Capture the cell that displays the provided text and extract its (x, y) central coordinate. 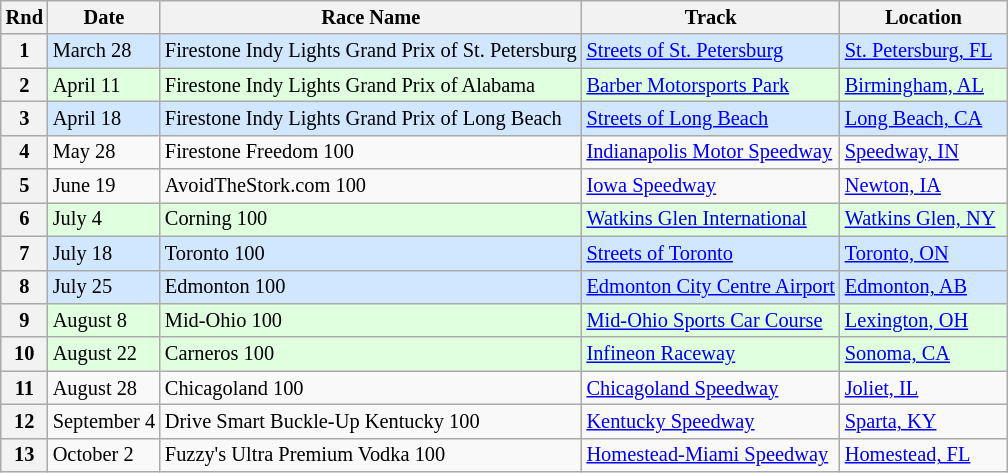
Rnd (24, 17)
Streets of Long Beach (711, 118)
Toronto 100 (371, 253)
Firestone Indy Lights Grand Prix of St. Petersburg (371, 51)
Barber Motorsports Park (711, 85)
August 8 (104, 320)
2 (24, 85)
Race Name (371, 17)
Edmonton City Centre Airport (711, 287)
Kentucky Speedway (711, 421)
Mid-Ohio 100 (371, 320)
Edmonton 100 (371, 287)
11 (24, 388)
1 (24, 51)
12 (24, 421)
AvoidTheStork.com 100 (371, 186)
Streets of St. Petersburg (711, 51)
Watkins Glen International (711, 219)
Firestone Indy Lights Grand Prix of Alabama (371, 85)
Firestone Indy Lights Grand Prix of Long Beach (371, 118)
April 18 (104, 118)
Firestone Freedom 100 (371, 152)
13 (24, 455)
July 4 (104, 219)
Mid-Ohio Sports Car Course (711, 320)
May 28 (104, 152)
9 (24, 320)
Birmingham, AL (924, 85)
Speedway, IN (924, 152)
Location (924, 17)
August 28 (104, 388)
10 (24, 354)
Lexington, OH (924, 320)
Joliet, IL (924, 388)
6 (24, 219)
Homestead, FL (924, 455)
Infineon Raceway (711, 354)
June 19 (104, 186)
Date (104, 17)
Chicagoland Speedway (711, 388)
7 (24, 253)
Indianapolis Motor Speedway (711, 152)
Sonoma, CA (924, 354)
8 (24, 287)
Homestead-Miami Speedway (711, 455)
Track (711, 17)
October 2 (104, 455)
Streets of Toronto (711, 253)
Drive Smart Buckle-Up Kentucky 100 (371, 421)
Iowa Speedway (711, 186)
July 18 (104, 253)
Long Beach, CA (924, 118)
Watkins Glen, NY (924, 219)
April 11 (104, 85)
Carneros 100 (371, 354)
August 22 (104, 354)
Edmonton, AB (924, 287)
Corning 100 (371, 219)
3 (24, 118)
Toronto, ON (924, 253)
Fuzzy's Ultra Premium Vodka 100 (371, 455)
July 25 (104, 287)
5 (24, 186)
Chicagoland 100 (371, 388)
Sparta, KY (924, 421)
St. Petersburg, FL (924, 51)
September 4 (104, 421)
March 28 (104, 51)
4 (24, 152)
Newton, IA (924, 186)
